Output the [X, Y] coordinate of the center of the cell containing the given text.  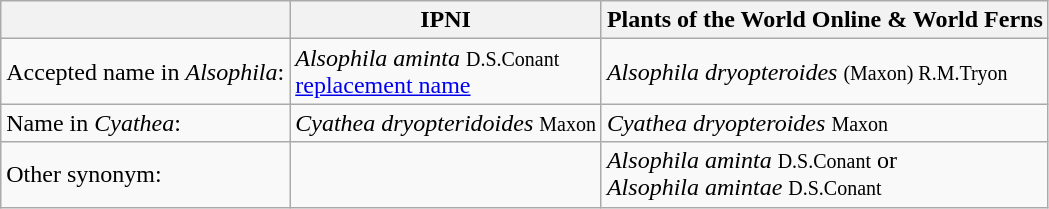
Other synonym: [146, 174]
Cyathea dryopteroides Maxon [824, 123]
IPNI [446, 20]
Accepted name in Alsophila: [146, 72]
Name in Cyathea: [146, 123]
Plants of the World Online & World Ferns [824, 20]
Alsophila aminta D.S.Conant orAlsophila amintae D.S.Conant [824, 174]
Alsophila dryopteroides (Maxon) R.M.Tryon [824, 72]
Cyathea dryopteridoides Maxon [446, 123]
Alsophila aminta D.S.Conantreplacement name [446, 72]
